Detect which cell encompasses the target text, then output its [X, Y] center coordinate. 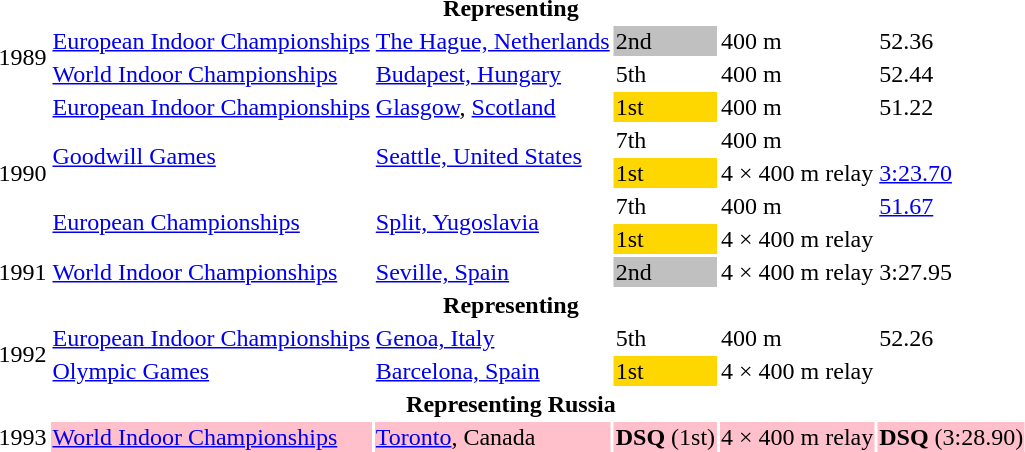
Olympic Games [211, 371]
Split, Yugoslavia [492, 222]
DSQ (1st) [665, 437]
DSQ (3:28.90) [952, 437]
Glasgow, Scotland [492, 107]
Toronto, Canada [492, 437]
51.22 [952, 107]
European Championships [211, 222]
Budapest, Hungary [492, 74]
52.44 [952, 74]
Genoa, Italy [492, 338]
Seville, Spain [492, 272]
Barcelona, Spain [492, 371]
3:23.70 [952, 173]
Seattle, United States [492, 156]
51.67 [952, 206]
The Hague, Netherlands [492, 41]
52.36 [952, 41]
52.26 [952, 338]
Goodwill Games [211, 156]
3:27.95 [952, 272]
